Provide the (x, y) coordinate of the cell's center where the given text is located.  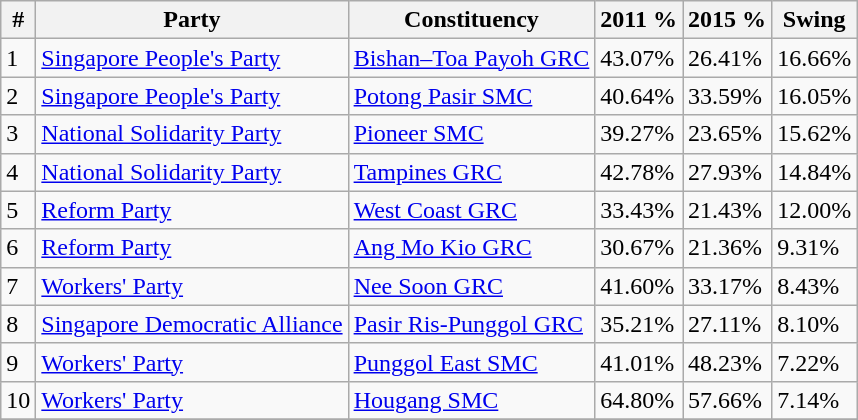
57.66% (728, 400)
41.60% (639, 286)
6 (18, 248)
Bishan–Toa Payoh GRC (472, 58)
33.59% (728, 96)
Pioneer SMC (472, 134)
Constituency (472, 20)
2015 % (728, 20)
16.05% (814, 96)
64.80% (639, 400)
Pasir Ris-Punggol GRC (472, 324)
Swing (814, 20)
Potong Pasir SMC (472, 96)
42.78% (639, 172)
1 (18, 58)
21.36% (728, 248)
23.65% (728, 134)
33.43% (639, 210)
21.43% (728, 210)
26.41% (728, 58)
9 (18, 362)
Tampines GRC (472, 172)
10 (18, 400)
39.27% (639, 134)
Nee Soon GRC (472, 286)
Punggol East SMC (472, 362)
15.62% (814, 134)
41.01% (639, 362)
35.21% (639, 324)
40.64% (639, 96)
Singapore Democratic Alliance (192, 324)
9.31% (814, 248)
Party (192, 20)
5 (18, 210)
Hougang SMC (472, 400)
2011 % (639, 20)
3 (18, 134)
Ang Mo Kio GRC (472, 248)
27.11% (728, 324)
7 (18, 286)
12.00% (814, 210)
2 (18, 96)
43.07% (639, 58)
8 (18, 324)
West Coast GRC (472, 210)
4 (18, 172)
33.17% (728, 286)
30.67% (639, 248)
# (18, 20)
7.14% (814, 400)
48.23% (728, 362)
14.84% (814, 172)
8.43% (814, 286)
7.22% (814, 362)
8.10% (814, 324)
27.93% (728, 172)
16.66% (814, 58)
